Capture the cell that displays the provided text and extract its [X, Y] central coordinate. 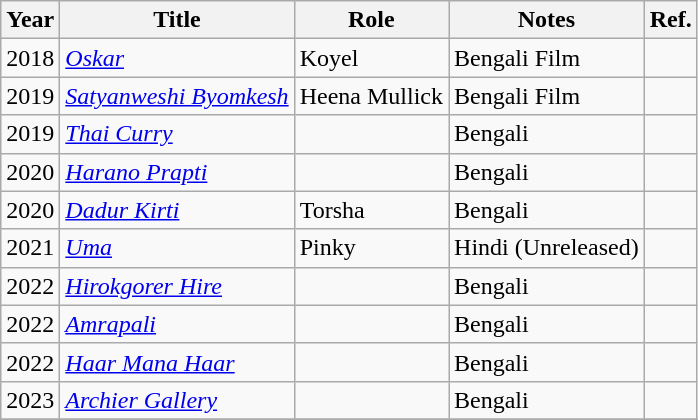
2018 [30, 58]
2021 [30, 248]
Haar Mana Haar [177, 362]
Hirokgorer Hire [177, 286]
Hindi (Unreleased) [547, 248]
Archier Gallery [177, 400]
Heena Mullick [371, 96]
Title [177, 20]
Dadur Kirti [177, 210]
Uma [177, 248]
Oskar [177, 58]
Torsha [371, 210]
Harano Prapti [177, 172]
Amrapali [177, 324]
Year [30, 20]
Role [371, 20]
Satyanweshi Byomkesh [177, 96]
Koyel [371, 58]
Ref. [670, 20]
Notes [547, 20]
Thai Curry [177, 134]
Pinky [371, 248]
2023 [30, 400]
